From the cell containing the given text, extract its center point as [X, Y] coordinate. 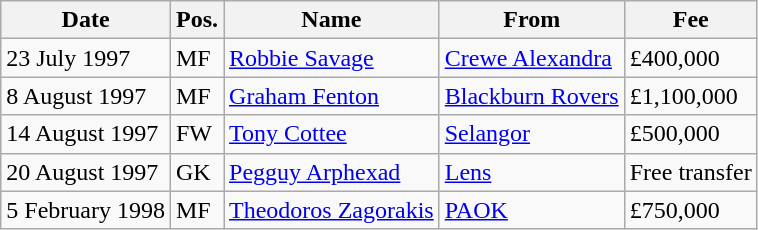
£1,100,000 [690, 96]
£400,000 [690, 58]
FW [196, 134]
Theodoros Zagorakis [332, 210]
23 July 1997 [86, 58]
Pos. [196, 20]
14 August 1997 [86, 134]
PAOK [532, 210]
Crewe Alexandra [532, 58]
Free transfer [690, 172]
Date [86, 20]
Blackburn Rovers [532, 96]
£500,000 [690, 134]
£750,000 [690, 210]
Fee [690, 20]
Robbie Savage [332, 58]
Lens [532, 172]
8 August 1997 [86, 96]
Graham Fenton [332, 96]
Pegguy Arphexad [332, 172]
20 August 1997 [86, 172]
GK [196, 172]
Name [332, 20]
Selangor [532, 134]
5 February 1998 [86, 210]
From [532, 20]
Tony Cottee [332, 134]
